Determine the [X, Y] coordinate at the center of the cell enclosing the given text.  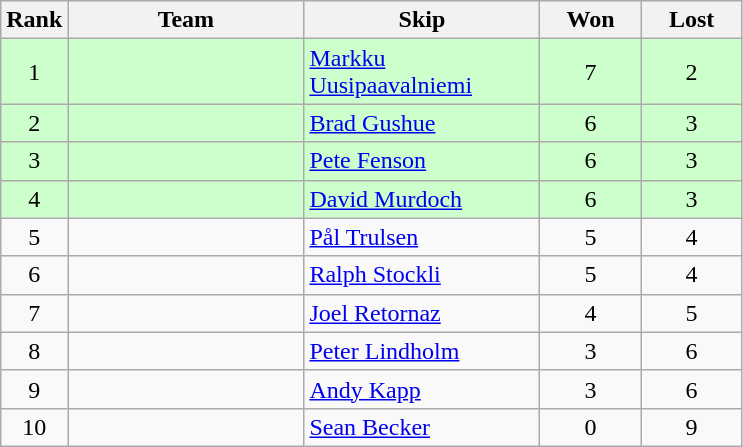
Lost [692, 20]
Rank [34, 20]
David Murdoch [422, 199]
Brad Gushue [422, 123]
8 [34, 351]
Sean Becker [422, 427]
Team [186, 20]
Joel Retornaz [422, 313]
Skip [422, 20]
Andy Kapp [422, 389]
Won [590, 20]
Ralph Stockli [422, 275]
Pete Fenson [422, 161]
10 [34, 427]
Peter Lindholm [422, 351]
0 [590, 427]
1 [34, 72]
Pål Trulsen [422, 237]
Markku Uusipaavalniemi [422, 72]
